Scan for the cell matching the given text and deliver its [x, y] coordinate at center. 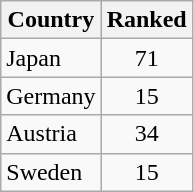
Germany [51, 96]
Japan [51, 58]
Country [51, 20]
34 [146, 134]
Austria [51, 134]
71 [146, 58]
Ranked [146, 20]
Sweden [51, 172]
